Return [X, Y] of the center of cell containing provided text 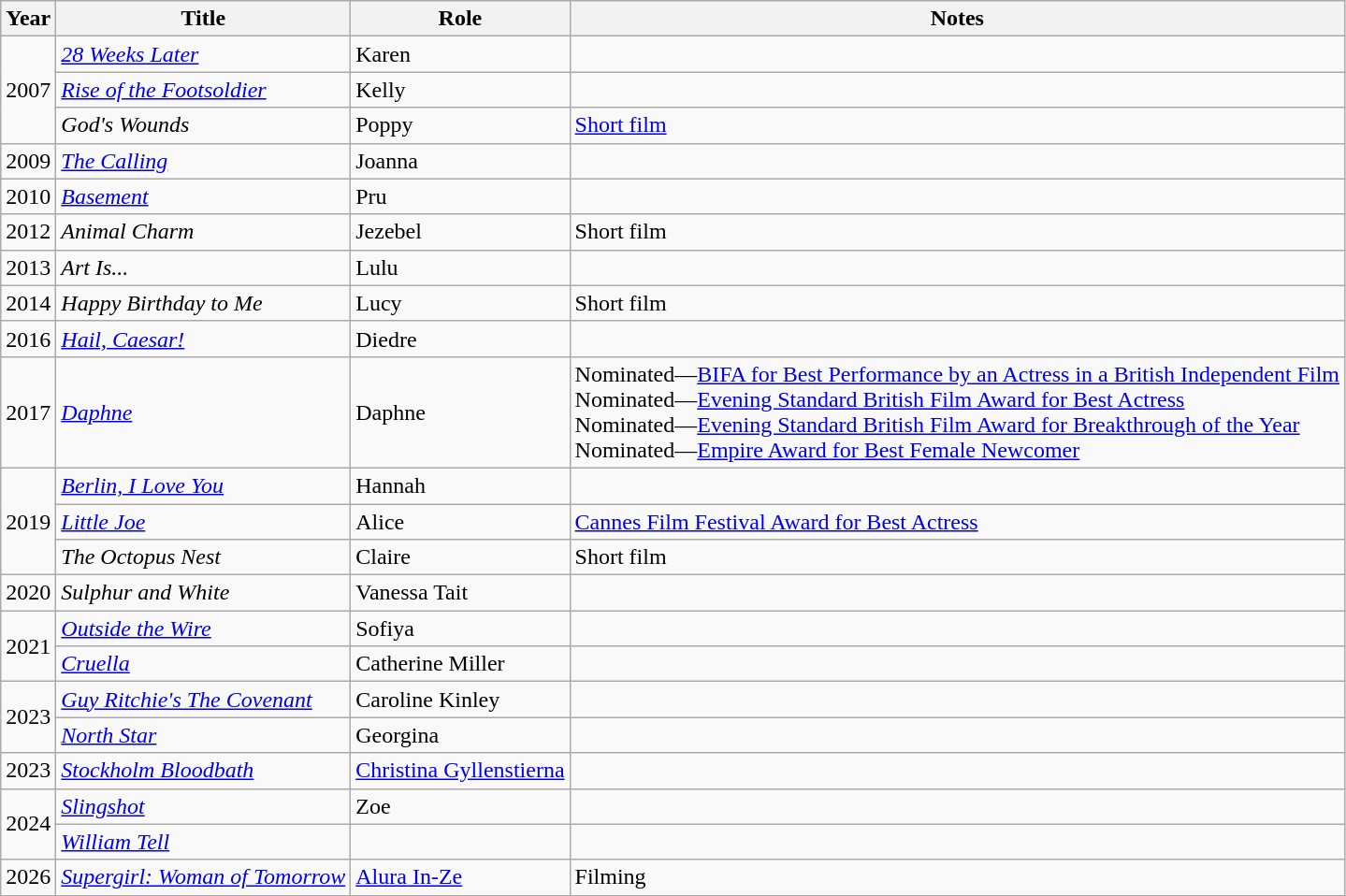
Pru [460, 196]
Role [460, 19]
2017 [28, 412]
Karen [460, 54]
Hannah [460, 485]
The Calling [204, 161]
Sulphur and White [204, 593]
Poppy [460, 125]
The Octopus Nest [204, 557]
Year [28, 19]
28 Weeks Later [204, 54]
Supergirl: Woman of Tomorrow [204, 877]
Guy Ritchie's The Covenant [204, 700]
Christina Gyllenstierna [460, 771]
Rise of the Footsoldier [204, 90]
Little Joe [204, 521]
Berlin, I Love You [204, 485]
2007 [28, 90]
Diedre [460, 339]
Cruella [204, 664]
Filming [957, 877]
2026 [28, 877]
2019 [28, 521]
Vanessa Tait [460, 593]
Happy Birthday to Me [204, 303]
Lulu [460, 267]
Basement [204, 196]
2009 [28, 161]
2024 [28, 824]
2016 [28, 339]
Animal Charm [204, 232]
2021 [28, 646]
Alura In-Ze [460, 877]
Cannes Film Festival Award for Best Actress [957, 521]
2014 [28, 303]
Sofiya [460, 629]
Zoe [460, 806]
2013 [28, 267]
William Tell [204, 842]
Art Is... [204, 267]
Notes [957, 19]
2012 [28, 232]
Joanna [460, 161]
Hail, Caesar! [204, 339]
Outside the Wire [204, 629]
Title [204, 19]
2010 [28, 196]
North Star [204, 735]
Caroline Kinley [460, 700]
God's Wounds [204, 125]
Lucy [460, 303]
Slingshot [204, 806]
Claire [460, 557]
Alice [460, 521]
2020 [28, 593]
Kelly [460, 90]
Georgina [460, 735]
Jezebel [460, 232]
Catherine Miller [460, 664]
Stockholm Bloodbath [204, 771]
